Capture the cell that displays the provided text and extract its (X, Y) central coordinate. 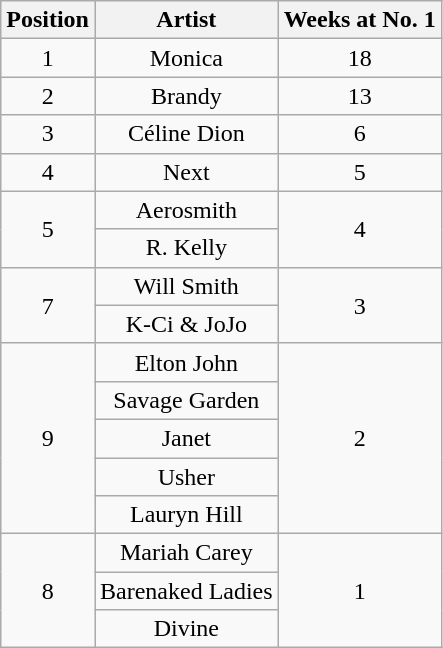
8 (48, 591)
Lauryn Hill (186, 515)
Brandy (186, 96)
Next (186, 172)
Janet (186, 438)
Céline Dion (186, 134)
Elton John (186, 362)
Aerosmith (186, 210)
18 (360, 58)
7 (48, 305)
Artist (186, 20)
Position (48, 20)
Will Smith (186, 286)
R. Kelly (186, 248)
K-Ci & JoJo (186, 324)
Barenaked Ladies (186, 591)
Divine (186, 629)
Monica (186, 58)
Mariah Carey (186, 553)
Weeks at No. 1 (360, 20)
6 (360, 134)
Usher (186, 477)
Savage Garden (186, 400)
13 (360, 96)
9 (48, 438)
